For the text-containing cell, return its midpoint in [x, y] coordinate format. 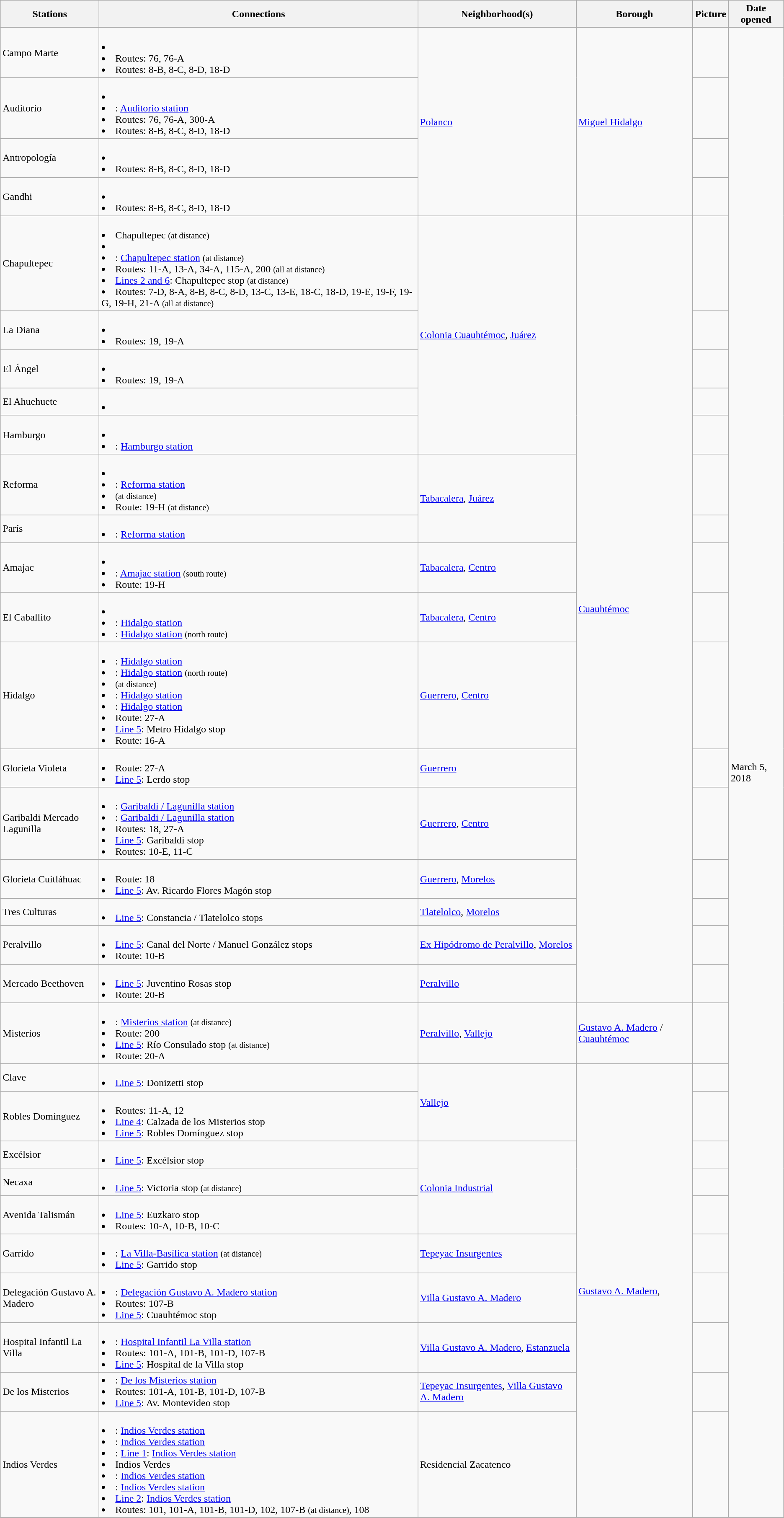
El Ángel [50, 369]
Vallejo [497, 1102]
Avenida Talismán [50, 1215]
Robles Domínguez [50, 1116]
: Delegación Gustavo A. Madero station Routes: 107-B Line 5: Cuauhtémoc stop [259, 1298]
: Hospital Infantil La Villa station Routes: 101-A, 101-B, 101-D, 107-B Line 5: Hospital de la Villa stop [259, 1347]
El Caballito [50, 618]
Mercado Beethoven [50, 983]
Line 5: Donizetti stop [259, 1078]
Miguel Hidalgo [635, 122]
Hospital Infantil La Villa [50, 1347]
Garrido [50, 1253]
Cuauhtémoc [635, 609]
Connections [259, 14]
: Reforma station [259, 529]
Villa Gustavo A. Madero [497, 1298]
: La Villa-Basílica station (at distance) Line 5: Garrido stop [259, 1253]
Tepeyac Insurgentes [497, 1253]
Delegación Gustavo A. Madero [50, 1298]
Colonia Industrial [497, 1187]
Routes: 11-A, 12 Line 4: Calzada de los Misterios stop Line 5: Robles Domínguez stop [259, 1116]
Excélsior [50, 1155]
Routes: 76, 76-A Routes: 8-B, 8-C, 8-D, 18-D [259, 53]
Gustavo A. Madero / Cuauhtémoc [635, 1033]
Glorieta Cuitláhuac [50, 879]
Hamburgo [50, 434]
Misterios [50, 1033]
Reforma [50, 484]
Ex Hipódromo de Peralvillo, Morelos [497, 945]
Neighborhood(s) [497, 14]
La Diana [50, 330]
Guerrero [497, 768]
Amajac [50, 567]
Line 5: Constancia / Tlatelolco stops [259, 912]
Route: 27-A Line 5: Lerdo stop [259, 768]
París [50, 529]
: Reforma station (at distance) Route: 19-H (at distance) [259, 484]
Gustavo A. Madero, [635, 1290]
Tabacalera, Juárez [497, 498]
Indios Verdes [50, 1464]
El Ahuehuete [50, 401]
: Amajac station (south route) Route: 19-H [259, 567]
Villa Gustavo A. Madero, Estanzuela [497, 1347]
Date opened [756, 14]
Tlatelolco, Morelos [497, 912]
Line 5: Juventino Rosas stop Route: 20-B [259, 983]
Chapultepec [50, 263]
Garibaldi Mercado Lagunilla [50, 824]
De los Misterios [50, 1392]
Antropología [50, 158]
: Hidalgo station : Hidalgo station (north route) [259, 618]
Colonia Cuauhtémoc, Juárez [497, 335]
Glorieta Violeta [50, 768]
Line 5: Canal del Norte / Manuel González stops Route: 10-B [259, 945]
Gandhi [50, 197]
Route: 18 Line 5: Av. Ricardo Flores Magón stop [259, 879]
: De los Misterios station Routes: 101-A, 101-B, 101-D, 107-B Line 5: Av. Montevideo stop [259, 1392]
Stations [50, 14]
Line 5: Victoria stop (at distance) [259, 1182]
Residencial Zacatenco [497, 1464]
March 5, 2018 [756, 773]
Hidalgo [50, 696]
Auditorio [50, 108]
: Misterios station (at distance) Route: 200 Line 5: Río Consulado stop (at distance) Route: 20-A [259, 1033]
Clave [50, 1078]
Picture [710, 14]
: Auditorio station Routes: 76, 76-A, 300-A Routes: 8-B, 8-C, 8-D, 18-D [259, 108]
Peralvillo, Vallejo [497, 1033]
Guerrero, Morelos [497, 879]
Campo Marte [50, 53]
: Garibaldi / Lagunilla station : Garibaldi / Lagunilla station Routes: 18, 27-A Line 5: Garibaldi stop Routes: 10-E, 11-C [259, 824]
Line 5: Excélsior stop [259, 1155]
Necaxa [50, 1182]
Tepeyac Insurgentes, Villa Gustavo A. Madero [497, 1392]
: Hamburgo station [259, 434]
Borough [635, 14]
Polanco [497, 122]
Line 5: Euzkaro stop Routes: 10-A, 10-B, 10-C [259, 1215]
Tres Culturas [50, 912]
